From the cell containing the given text, extract its center point as [x, y] coordinate. 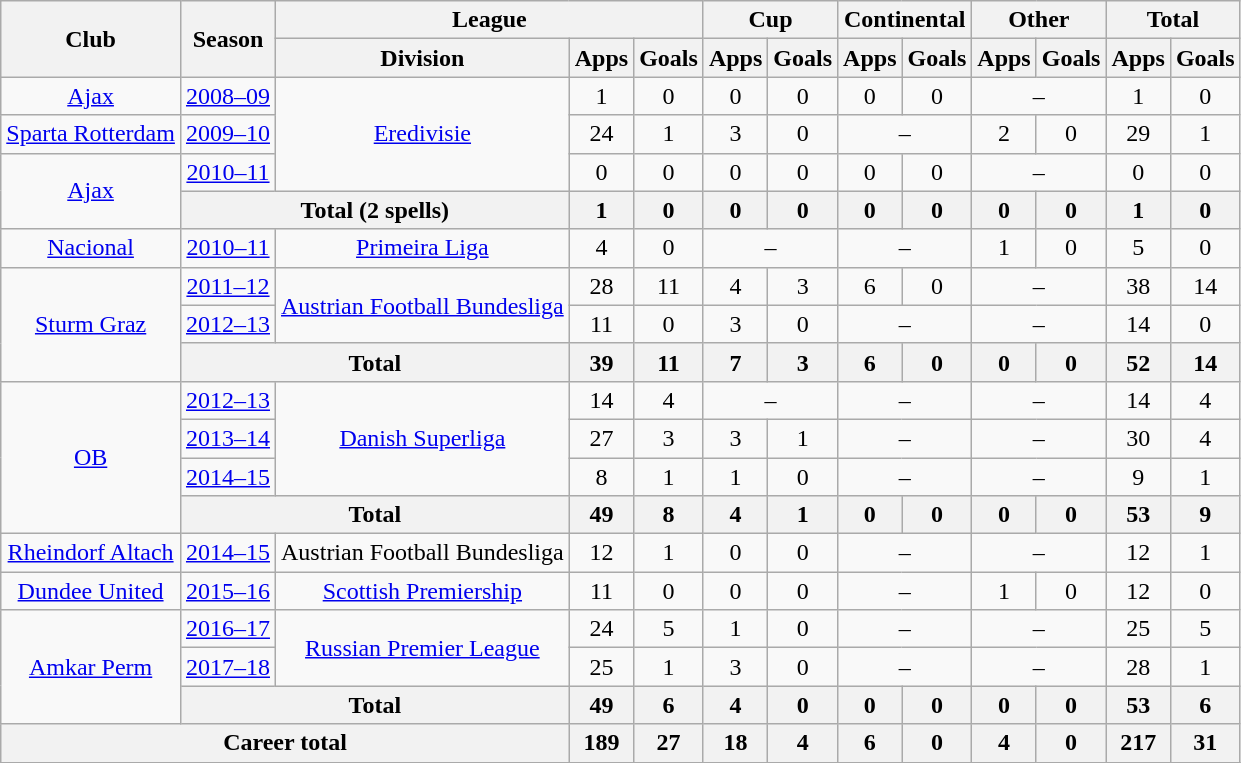
Sparta Rotterdam [91, 134]
2011–12 [228, 286]
Career total [285, 743]
Sturm Graz [91, 324]
52 [1138, 362]
7 [735, 362]
Total (2 spells) [374, 210]
18 [735, 743]
2015–16 [228, 591]
Nacional [91, 248]
Russian Premier League [423, 648]
2009–10 [228, 134]
League [490, 20]
Amkar Perm [91, 667]
29 [1138, 134]
Continental [905, 20]
Division [423, 58]
Dundee United [91, 591]
Club [91, 39]
217 [1138, 743]
2017–18 [228, 667]
31 [1205, 743]
Rheindorf Altach [91, 553]
2008–09 [228, 96]
189 [601, 743]
38 [1138, 286]
Season [228, 39]
2013–14 [228, 438]
Scottish Premiership [423, 591]
Eredivisie [423, 134]
Danish Superliga [423, 438]
30 [1138, 438]
2 [1004, 134]
Other [1039, 20]
Cup [770, 20]
39 [601, 362]
OB [91, 457]
Primeira Liga [423, 248]
2016–17 [228, 629]
